Provide the [x, y] coordinate of the cell's center where the given text is located.  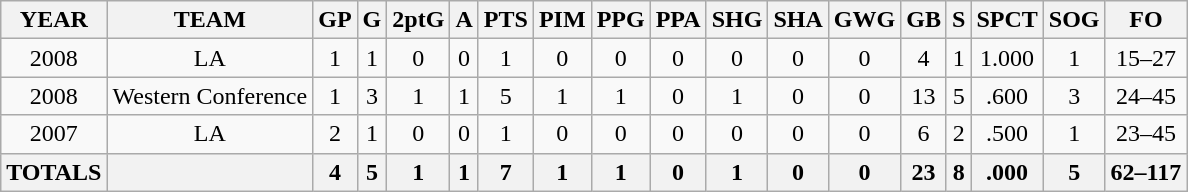
.000 [1007, 172]
TEAM [210, 20]
2ptG [418, 20]
23 [924, 172]
A [464, 20]
SPCT [1007, 20]
G [372, 20]
PTS [506, 20]
2007 [54, 134]
1.000 [1007, 58]
S [958, 20]
TOTALS [54, 172]
SHG [737, 20]
GB [924, 20]
7 [506, 172]
PIM [562, 20]
Western Conference [210, 96]
GWG [864, 20]
SOG [1074, 20]
.600 [1007, 96]
24–45 [1146, 96]
PPG [620, 20]
YEAR [54, 20]
FO [1146, 20]
62–117 [1146, 172]
6 [924, 134]
8 [958, 172]
23–45 [1146, 134]
15–27 [1146, 58]
PPA [678, 20]
.500 [1007, 134]
13 [924, 96]
GP [335, 20]
SHA [798, 20]
